Capture the cell that displays the provided text and extract its [X, Y] central coordinate. 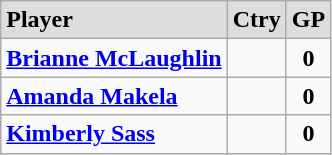
Kimberly Sass [114, 134]
Ctry [256, 20]
GP [308, 20]
Amanda Makela [114, 96]
Brianne McLaughlin [114, 58]
Player [114, 20]
